Search for the cell housing the specified text and yield its (X, Y) center coordinate. 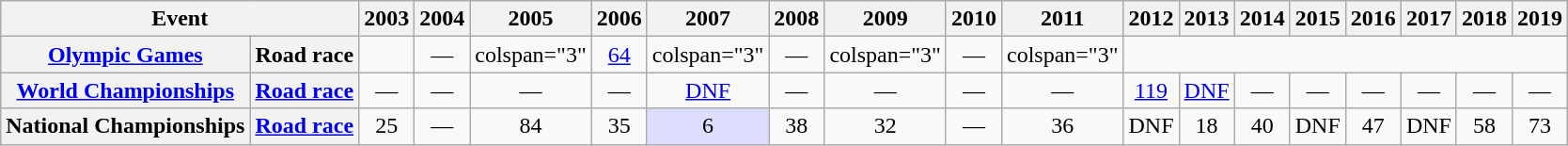
35 (619, 126)
2009 (886, 19)
84 (531, 126)
32 (886, 126)
18 (1207, 126)
2016 (1372, 19)
2007 (708, 19)
2019 (1540, 19)
2008 (797, 19)
2004 (442, 19)
38 (797, 126)
World Championships (126, 90)
64 (619, 55)
47 (1372, 126)
2005 (531, 19)
2010 (974, 19)
2013 (1207, 19)
6 (708, 126)
National Championships (126, 126)
73 (1540, 126)
36 (1062, 126)
58 (1483, 126)
2017 (1429, 19)
25 (387, 126)
2015 (1318, 19)
Event (180, 19)
40 (1262, 126)
Olympic Games (126, 55)
2012 (1151, 19)
2014 (1262, 19)
119 (1151, 90)
2006 (619, 19)
2018 (1483, 19)
2011 (1062, 19)
2003 (387, 19)
